Provide the (X, Y) coordinate of the cell's center where the given text is located.  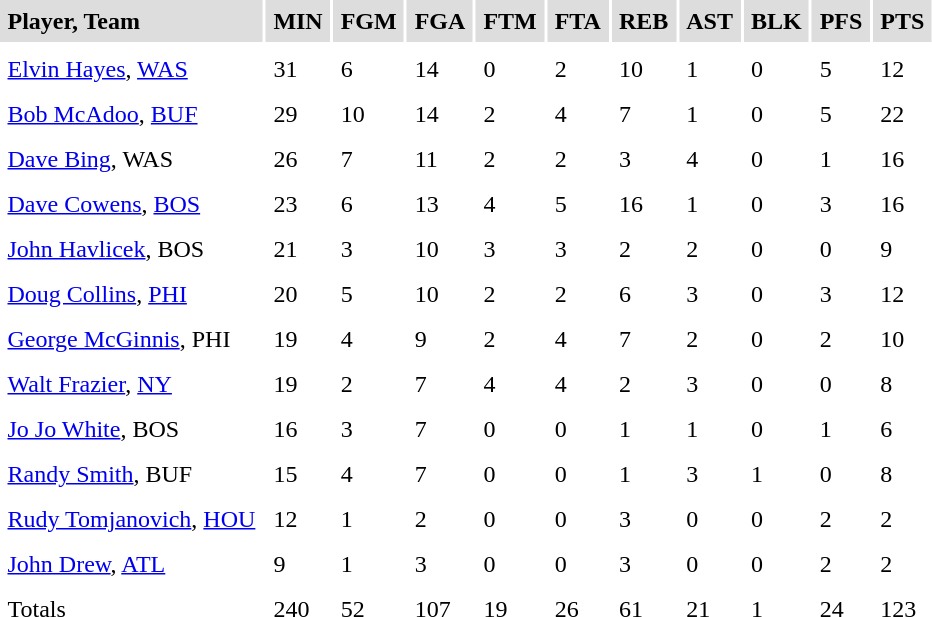
22 (902, 114)
MIN (298, 21)
21 (298, 249)
FTM (510, 21)
PTS (902, 21)
23 (298, 204)
FTA (578, 21)
31 (298, 69)
Bob McAdoo, BUF (132, 114)
AST (710, 21)
REB (643, 21)
Dave Bing, WAS (132, 159)
29 (298, 114)
Walt Frazier, NY (132, 384)
Randy Smith, BUF (132, 474)
Elvin Hayes, WAS (132, 69)
Doug Collins, PHI (132, 294)
BLK (776, 21)
15 (298, 474)
FGA (440, 21)
John Havlicek, BOS (132, 249)
John Drew, ATL (132, 564)
26 (298, 159)
13 (440, 204)
Dave Cowens, BOS (132, 204)
11 (440, 159)
FGM (368, 21)
George McGinnis, PHI (132, 339)
PFS (841, 21)
Jo Jo White, BOS (132, 429)
Rudy Tomjanovich, HOU (132, 519)
20 (298, 294)
Player, Team (132, 21)
